From the cell containing the given text, extract its center point as (X, Y) coordinate. 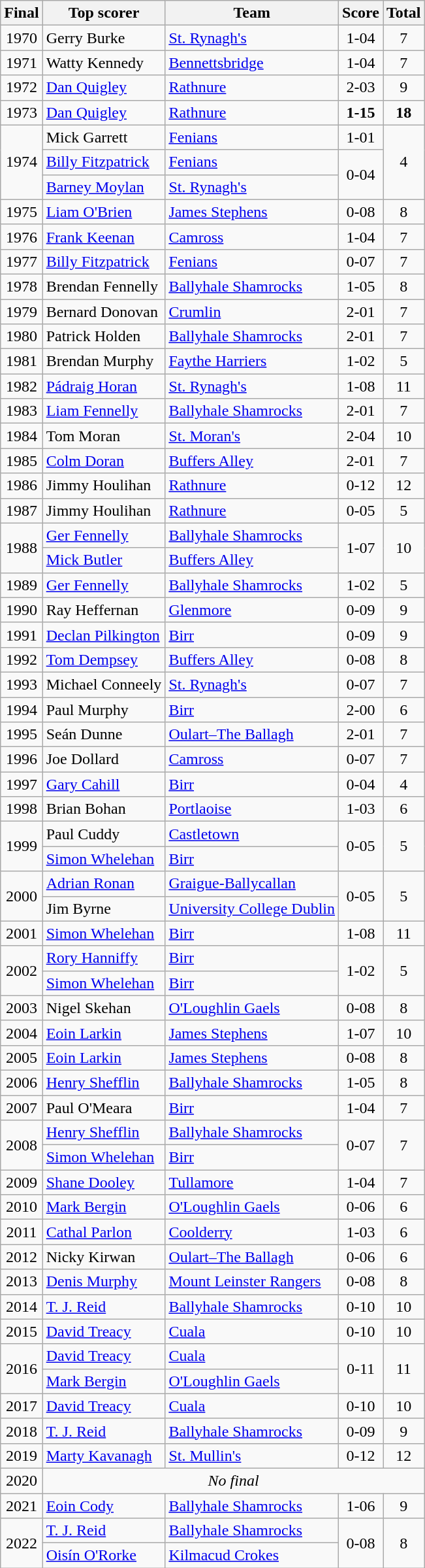
Denis Murphy (104, 1282)
Paul O'Meara (104, 1108)
1985 (22, 461)
1980 (22, 337)
1-06 (361, 1505)
1976 (22, 237)
2-04 (361, 436)
1990 (22, 610)
2001 (22, 933)
1978 (22, 286)
Tom Moran (104, 436)
Crumlin (252, 312)
Nigel Skehan (104, 1008)
Jim Byrne (104, 909)
Score (361, 13)
Marty Kavanagh (104, 1456)
Rory Hanniffy (104, 958)
University College Dublin (252, 909)
2000 (22, 896)
1973 (22, 112)
2015 (22, 1331)
Gerry Burke (104, 38)
Barney Moylan (104, 187)
Paul Cuddy (104, 834)
Gary Cahill (104, 784)
Brendan Fennelly (104, 286)
Team (252, 13)
2022 (22, 1543)
2014 (22, 1307)
Kilmacud Crokes (252, 1556)
Total (403, 13)
Bennettsbridge (252, 63)
1989 (22, 585)
Top scorer (104, 13)
Liam Fennelly (104, 411)
Seán Dunne (104, 735)
Joe Dollard (104, 759)
2011 (22, 1232)
1986 (22, 486)
Colm Doran (104, 461)
1974 (22, 162)
2018 (22, 1431)
2003 (22, 1008)
1988 (22, 548)
1991 (22, 635)
1979 (22, 312)
Oisín O'Rorke (104, 1556)
Ray Heffernan (104, 610)
1994 (22, 709)
2002 (22, 971)
2013 (22, 1282)
Glenmore (252, 610)
2-03 (361, 88)
Cathal Parlon (104, 1232)
1999 (22, 846)
1996 (22, 759)
1993 (22, 684)
1995 (22, 735)
1975 (22, 212)
Brendan Murphy (104, 361)
2009 (22, 1182)
Mick Garrett (104, 137)
Paul Murphy (104, 709)
Mount Leinster Rangers (252, 1282)
Mick Butler (104, 560)
Faythe Harriers (252, 361)
Shane Dooley (104, 1182)
1971 (22, 63)
Eoin Cody (104, 1505)
0-11 (361, 1369)
Nicky Kirwan (104, 1257)
Watty Kennedy (104, 63)
2006 (22, 1082)
St. Moran's (252, 436)
No final (234, 1480)
1970 (22, 38)
2004 (22, 1033)
Graigue-Ballycallan (252, 884)
1997 (22, 784)
2012 (22, 1257)
1992 (22, 659)
2010 (22, 1207)
Castletown (252, 834)
Declan Pilkington (104, 635)
1998 (22, 809)
2-00 (361, 709)
1981 (22, 361)
Michael Conneely (104, 684)
1983 (22, 411)
2020 (22, 1480)
Adrian Ronan (104, 884)
Tom Dempsey (104, 659)
2017 (22, 1406)
1-01 (361, 137)
Bernard Donovan (104, 312)
Pádraig Horan (104, 386)
2016 (22, 1369)
1987 (22, 510)
18 (403, 112)
Frank Keenan (104, 237)
Liam O'Brien (104, 212)
Patrick Holden (104, 337)
1977 (22, 261)
2019 (22, 1456)
1984 (22, 436)
St. Mullin's (252, 1456)
1982 (22, 386)
1972 (22, 88)
2008 (22, 1145)
Portlaoise (252, 809)
Brian Bohan (104, 809)
2021 (22, 1505)
Tullamore (252, 1182)
1-15 (361, 112)
2007 (22, 1108)
Coolderry (252, 1232)
2005 (22, 1058)
Final (22, 13)
